Provide the (X, Y) coordinate of the cell's center where the given text is located.  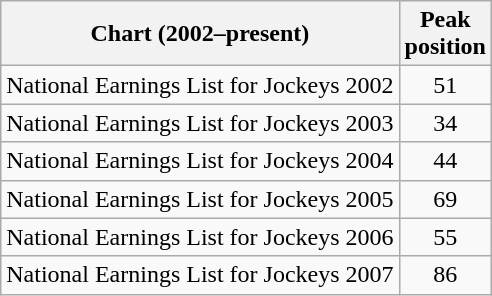
51 (445, 85)
55 (445, 237)
69 (445, 199)
National Earnings List for Jockeys 2006 (200, 237)
National Earnings List for Jockeys 2005 (200, 199)
Peakposition (445, 34)
National Earnings List for Jockeys 2004 (200, 161)
National Earnings List for Jockeys 2007 (200, 275)
34 (445, 123)
86 (445, 275)
Chart (2002–present) (200, 34)
44 (445, 161)
National Earnings List for Jockeys 2003 (200, 123)
National Earnings List for Jockeys 2002 (200, 85)
